Provide the (x, y) coordinate of the cell's center where the given text is located.  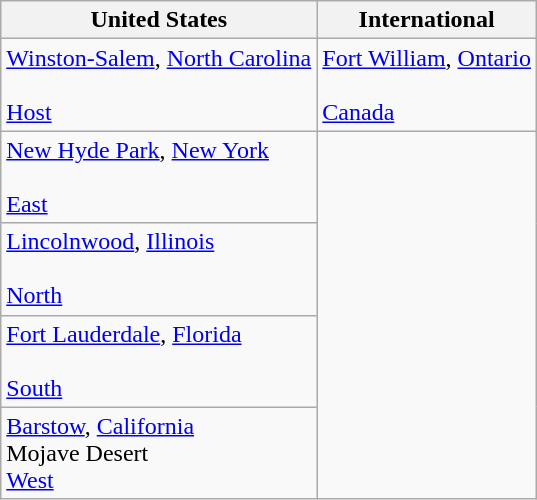
Winston-Salem, North CarolinaHost (159, 85)
United States (159, 20)
International (427, 20)
Barstow, CaliforniaMojave DesertWest (159, 453)
New Hyde Park, New YorkEast (159, 177)
Lincolnwood, IllinoisNorth (159, 269)
Fort William, OntarioCanada (427, 85)
Fort Lauderdale, FloridaSouth (159, 361)
